Extract the (x, y) coordinate from the center of the cell holding the provided text.  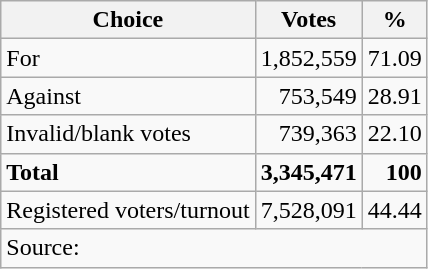
Choice (128, 20)
7,528,091 (308, 210)
753,549 (308, 96)
100 (394, 172)
Registered voters/turnout (128, 210)
3,345,471 (308, 172)
Invalid/blank votes (128, 134)
28.91 (394, 96)
1,852,559 (308, 58)
For (128, 58)
% (394, 20)
739,363 (308, 134)
Source: (214, 248)
Against (128, 96)
44.44 (394, 210)
71.09 (394, 58)
Total (128, 172)
22.10 (394, 134)
Votes (308, 20)
